Search for the cell housing the specified text and yield its [X, Y] center coordinate. 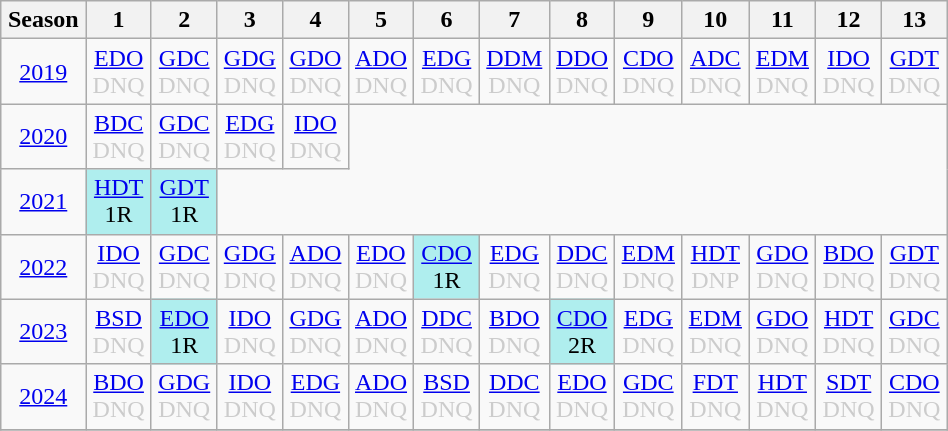
FDTDNQ [716, 396]
3 [250, 20]
EDO1R [184, 332]
BDCDNQ [119, 136]
DDODNQ [582, 72]
12 [849, 20]
2020 [44, 136]
6 [447, 20]
HDTDNP [716, 266]
DDMDNQ [514, 72]
2023 [44, 332]
13 [914, 20]
7 [514, 20]
GDT1R [184, 202]
2021 [44, 202]
2024 [44, 396]
SDTDNQ [849, 396]
2 [184, 20]
8 [582, 20]
4 [316, 20]
9 [648, 20]
CDO1R [447, 266]
ADCDNQ [716, 72]
11 [782, 20]
CDO2R [582, 332]
HDT1R [119, 202]
2019 [44, 72]
1 [119, 20]
Season [44, 20]
5 [381, 20]
10 [716, 20]
2022 [44, 266]
